Pinpoint the cell where the given text exists, returning its [X, Y] midpoint coordinate. 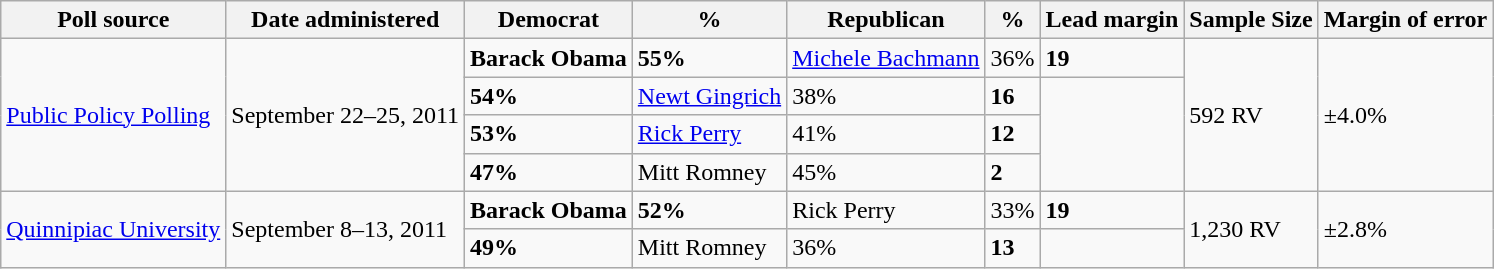
Republican [886, 20]
Quinnipiac University [114, 229]
54% [549, 96]
49% [549, 248]
Newt Gingrich [709, 96]
52% [709, 210]
Margin of error [1406, 20]
Lead margin [1112, 20]
September 8–13, 2011 [346, 229]
53% [549, 134]
41% [886, 134]
16 [1012, 96]
September 22–25, 2011 [346, 115]
592 RV [1251, 115]
33% [1012, 210]
47% [549, 172]
±4.0% [1406, 115]
2 [1012, 172]
45% [886, 172]
13 [1012, 248]
±2.8% [1406, 229]
Public Policy Polling [114, 115]
Michele Bachmann [886, 58]
38% [886, 96]
Poll source [114, 20]
55% [709, 58]
Sample Size [1251, 20]
Date administered [346, 20]
Democrat [549, 20]
12 [1012, 134]
1,230 RV [1251, 229]
